Find where the given text appears and provide that cell's center as [x, y] coordinate. 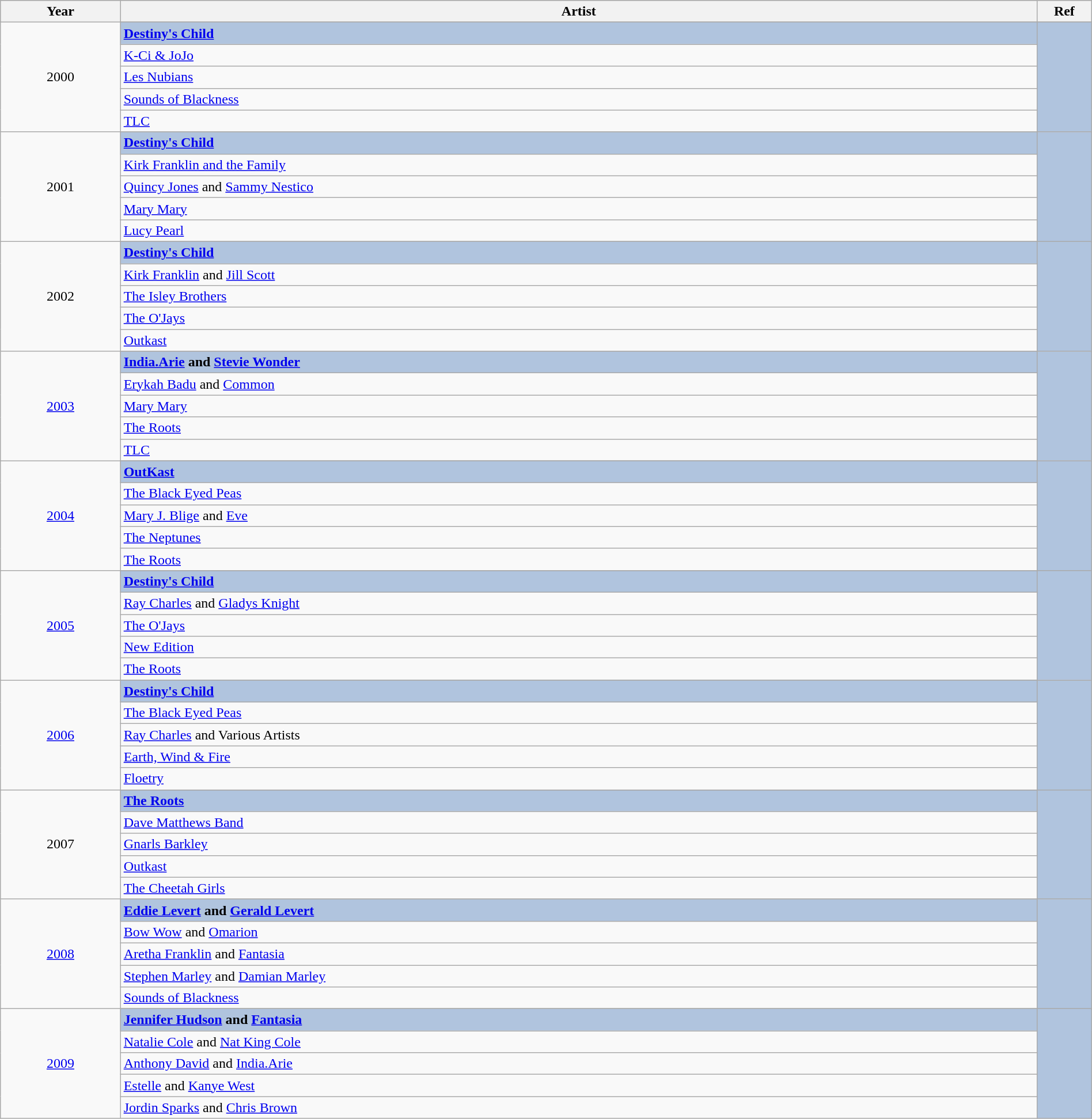
India.Arie and Stevie Wonder [578, 362]
2005 [60, 625]
Ref [1064, 12]
2003 [60, 406]
Jordin Sparks and Chris Brown [578, 1107]
2002 [60, 296]
Eddie Levert and Gerald Levert [578, 910]
Year [60, 12]
Dave Matthews Band [578, 822]
Natalie Cole and Nat King Cole [578, 1042]
2007 [60, 844]
K-Ci & JoJo [578, 55]
The Isley Brothers [578, 297]
2006 [60, 735]
Kirk Franklin and Jill Scott [578, 275]
Earth, Wind & Fire [578, 757]
2001 [60, 187]
Aretha Franklin and Fantasia [578, 954]
OutKast [578, 472]
Lucy Pearl [578, 230]
2004 [60, 515]
Floetry [578, 779]
Quincy Jones and Sammy Nestico [578, 187]
Gnarls Barkley [578, 844]
Anthony David and India.Arie [578, 1064]
The Cheetah Girls [578, 888]
Estelle and Kanye West [578, 1086]
Mary J. Blige and Eve [578, 515]
Bow Wow and Omarion [578, 932]
Kirk Franklin and the Family [578, 165]
Jennifer Hudson and Fantasia [578, 1020]
New Edition [578, 647]
Ray Charles and Various Artists [578, 735]
2000 [60, 77]
Artist [578, 12]
Les Nubians [578, 77]
2009 [60, 1064]
2008 [60, 954]
Erykah Badu and Common [578, 384]
The Neptunes [578, 537]
Ray Charles and Gladys Knight [578, 603]
Stephen Marley and Damian Marley [578, 976]
